Provide the [x, y] coordinate of the cell's center where the given text is located.  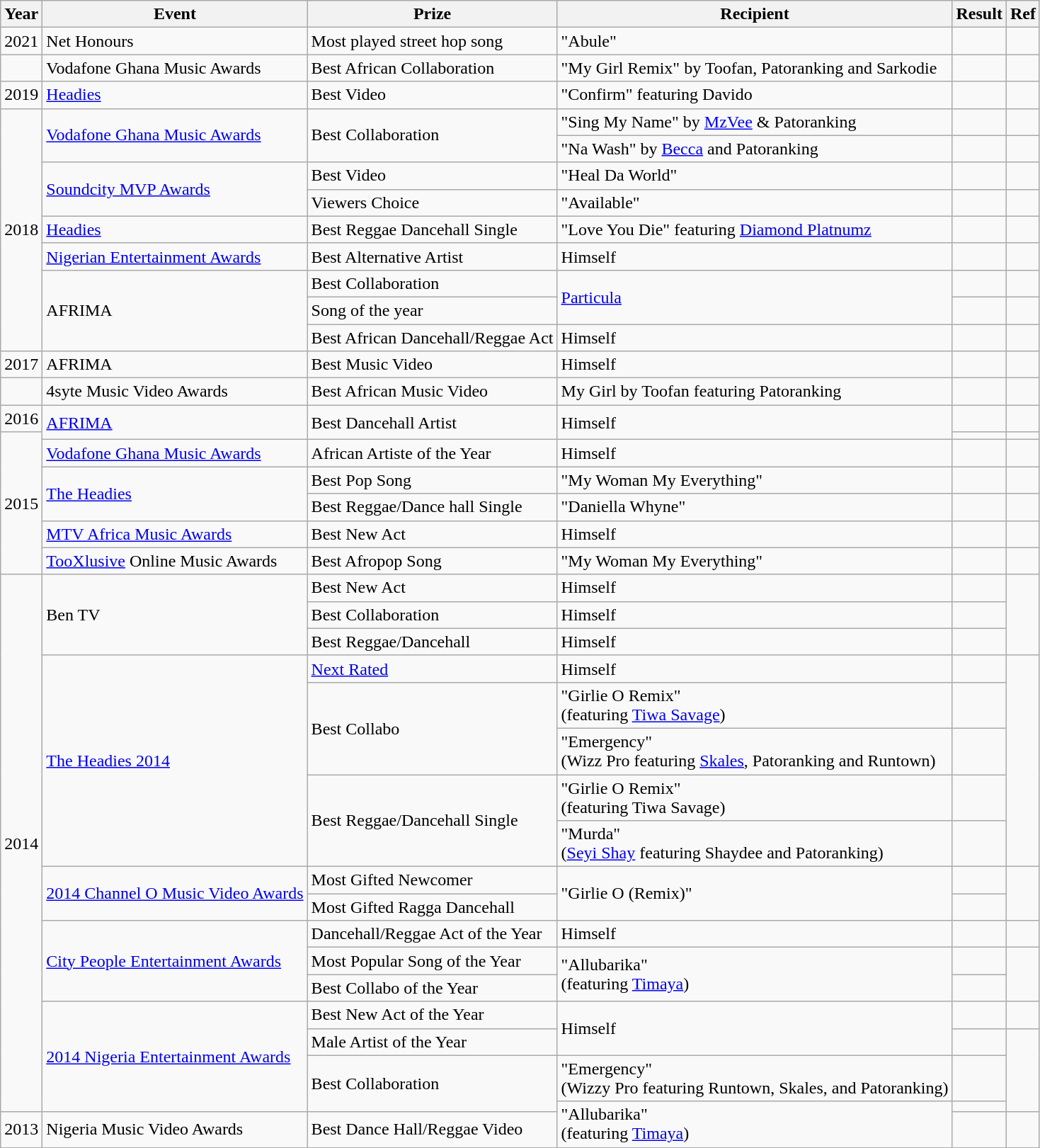
"Na Wash" by Becca and Patoranking [755, 149]
Best Pop Song [432, 480]
Nigerian Entertainment Awards [175, 256]
"My Girl Remix" by Toofan, Patoranking and Sarkodie [755, 68]
Best Music Video [432, 365]
Best Reggae/Dance hall Single [432, 507]
Best Alternative Artist [432, 256]
Best Dancehall Artist [432, 422]
Best Collabo [432, 728]
Best African Collaboration [432, 68]
2014 Channel O Music Video Awards [175, 894]
TooXlusive Online Music Awards [175, 561]
Best African Music Video [432, 392]
The Headies [175, 494]
2013 [21, 1130]
Dancehall/Reggae Act of the Year [432, 934]
"Girlie O (Remix)" [755, 894]
2015 [21, 503]
Viewers Choice [432, 203]
"Confirm" featuring Davido [755, 95]
"Sing My Name" by MzVee & Patoranking [755, 122]
2021 [21, 41]
City People Entertainment Awards [175, 961]
MTV Africa Music Awards [175, 534]
2016 [21, 419]
Best Collabo of the Year [432, 988]
"Abule" [755, 41]
Best African Dancehall/Reggae Act [432, 338]
Song of the year [432, 310]
Event [175, 14]
"Available" [755, 203]
African Artiste of the Year [432, 453]
Next Rated [432, 669]
Particula [755, 297]
Recipient [755, 14]
Best Afropop Song [432, 561]
Most Gifted Ragga Dancehall [432, 907]
"Love You Die" featuring Diamond Platnumz [755, 229]
"Daniella Whyne" [755, 507]
My Girl by Toofan featuring Patoranking [755, 392]
Prize [432, 14]
2018 [21, 229]
Best New Act of the Year [432, 1015]
2019 [21, 95]
4syte Music Video Awards [175, 392]
2014 [21, 843]
Ref [1022, 14]
"Emergency" (Wizz Pro featuring Skales, Patoranking and Runtown) [755, 751]
Year [21, 14]
Nigeria Music Video Awards [175, 1130]
"Emergency" (Wizzy Pro featuring Runtown, Skales, and Patoranking) [755, 1078]
Best Reggae/Dancehall [432, 642]
Best Reggae/Dancehall Single [432, 821]
Net Honours [175, 41]
2017 [21, 365]
Most Gifted Newcomer [432, 880]
Best Reggae Dancehall Single [432, 229]
Soundcity MVP Awards [175, 189]
Most played street hop song [432, 41]
Most Popular Song of the Year [432, 961]
The Headies 2014 [175, 761]
Result [979, 14]
Best Dance Hall/Reggae Video [432, 1130]
2014 Nigeria Entertainment Awards [175, 1057]
"Murda" (Seyi Shay featuring Shaydee and Patoranking) [755, 844]
Ben TV [175, 615]
Male Artist of the Year [432, 1042]
"Heal Da World" [755, 176]
